Capture the cell that displays the provided text and extract its (X, Y) central coordinate. 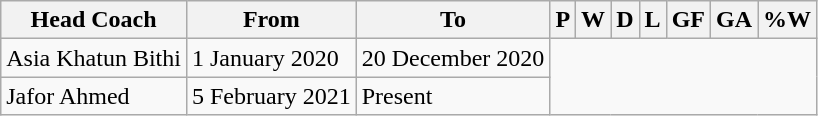
20 December 2020 (453, 58)
To (453, 20)
GF (688, 20)
%W (788, 20)
Asia Khatun Bithi (94, 58)
P (563, 20)
L (652, 20)
5 February 2021 (271, 96)
GA (734, 20)
Present (453, 96)
W (594, 20)
Head Coach (94, 20)
1 January 2020 (271, 58)
From (271, 20)
D (625, 20)
Jafor Ahmed (94, 96)
